Search for the cell housing the specified text and yield its [X, Y] center coordinate. 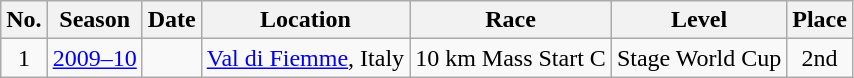
10 km Mass Start C [511, 58]
2009–10 [94, 58]
Race [511, 20]
Location [305, 20]
No. [24, 20]
2nd [820, 58]
Stage World Cup [698, 58]
Val di Fiemme, Italy [305, 58]
Place [820, 20]
Date [172, 20]
1 [24, 58]
Level [698, 20]
Season [94, 20]
